Identify which cell holds the provided text, then report its (x, y) central coordinate. 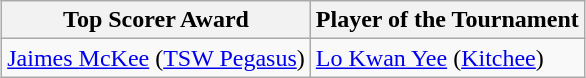
Top Scorer Award (156, 20)
Lo Kwan Yee (Kitchee) (447, 58)
Jaimes McKee (TSW Pegasus) (156, 58)
Player of the Tournament (447, 20)
